Locate the cell with the specified text and output its [x, y] center coordinate. 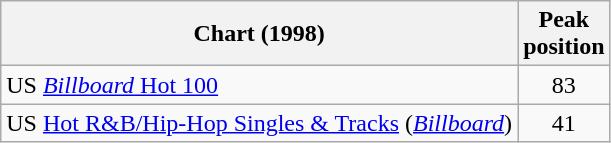
US Billboard Hot 100 [260, 85]
41 [564, 123]
83 [564, 85]
Chart (1998) [260, 34]
US Hot R&B/Hip-Hop Singles & Tracks (Billboard) [260, 123]
Peakposition [564, 34]
